Locate the cell with the specified text and output its [X, Y] center coordinate. 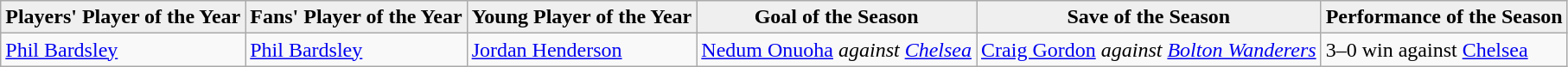
Players' Player of the Year [123, 17]
Fans' Player of the Year [356, 17]
Jordan Henderson [582, 50]
Goal of the Season [837, 17]
Young Player of the Year [582, 17]
3–0 win against Chelsea [1444, 50]
Save of the Season [1150, 17]
Performance of the Season [1444, 17]
Craig Gordon against Bolton Wanderers [1150, 50]
Nedum Onuoha against Chelsea [837, 50]
